From the cell containing the given text, extract its center point as [X, Y] coordinate. 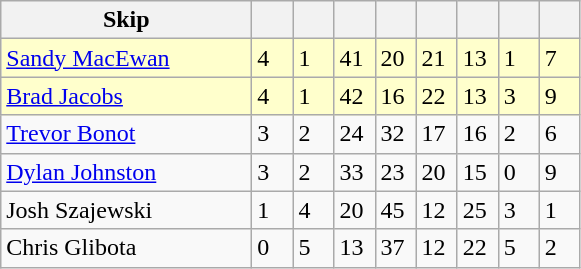
23 [396, 172]
6 [560, 134]
7 [560, 58]
25 [478, 210]
42 [354, 96]
15 [478, 172]
41 [354, 58]
45 [396, 210]
Trevor Bonot [126, 134]
Skip [126, 20]
Sandy MacEwan [126, 58]
17 [436, 134]
Brad Jacobs [126, 96]
33 [354, 172]
32 [396, 134]
Josh Szajewski [126, 210]
Dylan Johnston [126, 172]
Chris Glibota [126, 248]
21 [436, 58]
24 [354, 134]
37 [396, 248]
